Provide the [x, y] coordinate of the cell's center where the given text is located.  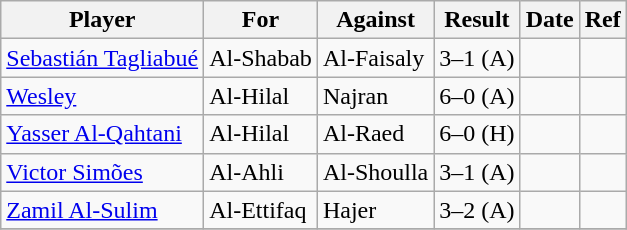
Victor Simões [102, 172]
Al-Shoulla [375, 172]
Date [550, 20]
Wesley [102, 96]
Al-Ahli [261, 172]
Al-Raed [375, 134]
6–0 (H) [477, 134]
Al-Faisaly [375, 58]
For [261, 20]
Al-Ettifaq [261, 210]
Sebastián Tagliabué [102, 58]
Hajer [375, 210]
Zamil Al-Sulim [102, 210]
Najran [375, 96]
3–2 (A) [477, 210]
Player [102, 20]
6–0 (A) [477, 96]
Result [477, 20]
Al-Shabab [261, 58]
Yasser Al-Qahtani [102, 134]
Ref [602, 20]
Against [375, 20]
